Extract the (x, y) coordinate from the center of the cell holding the provided text.  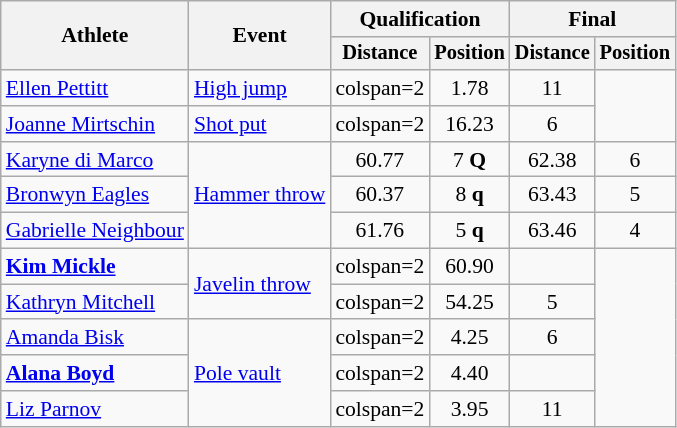
Bronwyn Eagles (95, 195)
Joanne Mirtschin (95, 124)
Alana Boyd (95, 373)
1.78 (469, 88)
Liz Parnov (95, 409)
54.25 (469, 302)
16.23 (469, 124)
60.37 (380, 195)
4.40 (469, 373)
Gabrielle Neighbour (95, 231)
63.43 (552, 195)
Ellen Pettitt (95, 88)
62.38 (552, 160)
4.25 (469, 338)
3.95 (469, 409)
61.76 (380, 231)
Amanda Bisk (95, 338)
Athlete (95, 36)
Hammer throw (260, 196)
60.77 (380, 160)
Event (260, 36)
8 q (469, 195)
High jump (260, 88)
Kim Mickle (95, 267)
5 q (469, 231)
Kathryn Mitchell (95, 302)
Pole vault (260, 374)
Karyne di Marco (95, 160)
7 Q (469, 160)
63.46 (552, 231)
Final (592, 19)
Javelin throw (260, 284)
Qualification (420, 19)
60.90 (469, 267)
4 (635, 231)
Shot put (260, 124)
